Scan for the cell matching the given text and deliver its [x, y] coordinate at center. 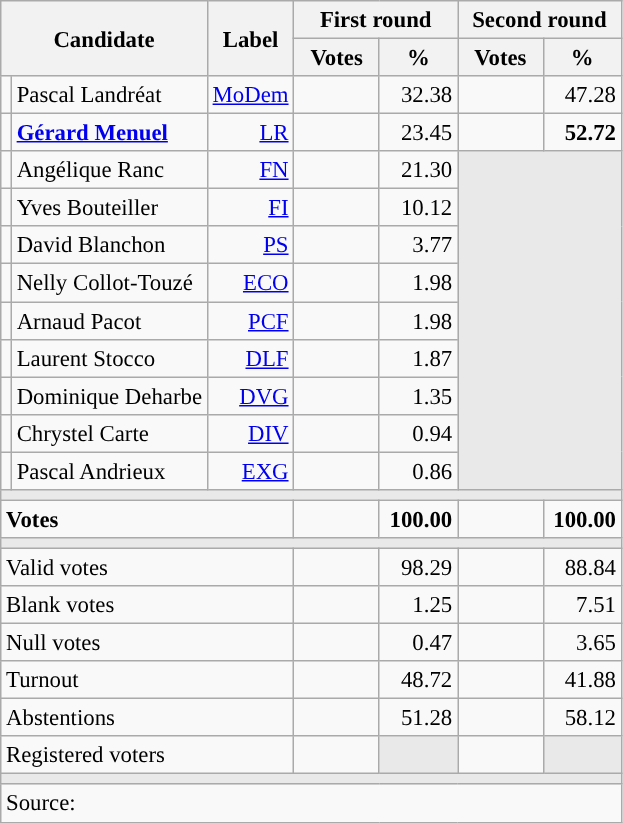
Abstentions [148, 718]
DLF [250, 358]
10.12 [418, 208]
48.72 [418, 680]
First round [376, 20]
Yves Bouteiller [109, 208]
Nelly Collot-Touzé [109, 283]
PS [250, 245]
3.77 [418, 245]
Blank votes [148, 605]
Turnout [148, 680]
Registered voters [148, 755]
Gérard Menuel [109, 133]
DVG [250, 396]
Valid votes [148, 567]
1.35 [418, 396]
47.28 [582, 95]
PCF [250, 321]
23.45 [418, 133]
DIV [250, 433]
Label [250, 38]
MoDem [250, 95]
41.88 [582, 680]
Pascal Andrieux [109, 471]
51.28 [418, 718]
98.29 [418, 567]
7.51 [582, 605]
Second round [540, 20]
88.84 [582, 567]
FN [250, 170]
1.25 [418, 605]
Dominique Deharbe [109, 396]
LR [250, 133]
0.86 [418, 471]
3.65 [582, 643]
58.12 [582, 718]
EXG [250, 471]
21.30 [418, 170]
1.87 [418, 358]
Laurent Stocco [109, 358]
FI [250, 208]
Candidate [104, 38]
0.47 [418, 643]
Pascal Landréat [109, 95]
Null votes [148, 643]
Source: [311, 804]
32.38 [418, 95]
David Blanchon [109, 245]
Arnaud Pacot [109, 321]
Angélique Ranc [109, 170]
0.94 [418, 433]
52.72 [582, 133]
Chrystel Carte [109, 433]
ECO [250, 283]
